Extract the [x, y] coordinate from the center of the cell holding the provided text.  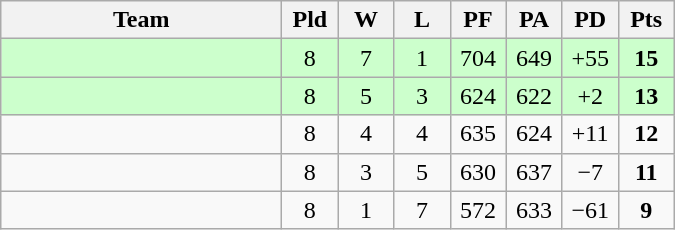
11 [646, 172]
12 [646, 134]
W [366, 20]
−7 [590, 172]
PF [478, 20]
704 [478, 58]
633 [534, 210]
−61 [590, 210]
PA [534, 20]
+2 [590, 96]
637 [534, 172]
Team [142, 20]
635 [478, 134]
Pld [310, 20]
630 [478, 172]
572 [478, 210]
+55 [590, 58]
PD [590, 20]
649 [534, 58]
Pts [646, 20]
+11 [590, 134]
9 [646, 210]
13 [646, 96]
L [422, 20]
622 [534, 96]
15 [646, 58]
